For the text-containing cell, return its midpoint in [X, Y] coordinate format. 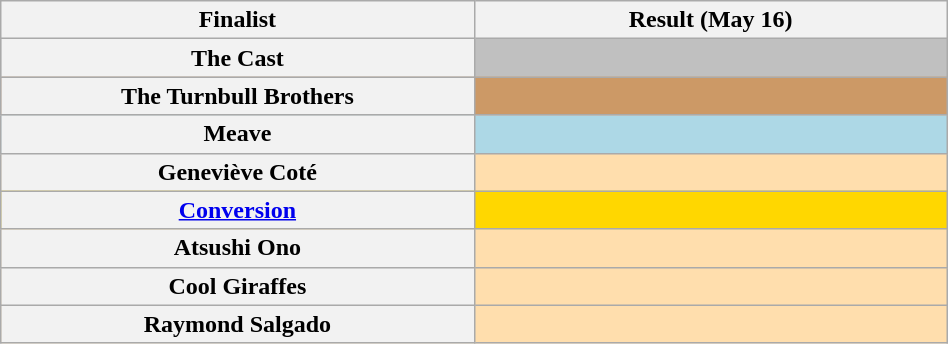
Geneviève Coté [238, 172]
Raymond Salgado [238, 324]
The Turnbull Brothers [238, 96]
The Cast [238, 58]
Result (May 16) [710, 20]
Meave [238, 134]
Atsushi Ono [238, 248]
Conversion [238, 210]
Finalist [238, 20]
Cool Giraffes [238, 286]
